Locate the cell with the specified text and output its (x, y) center coordinate. 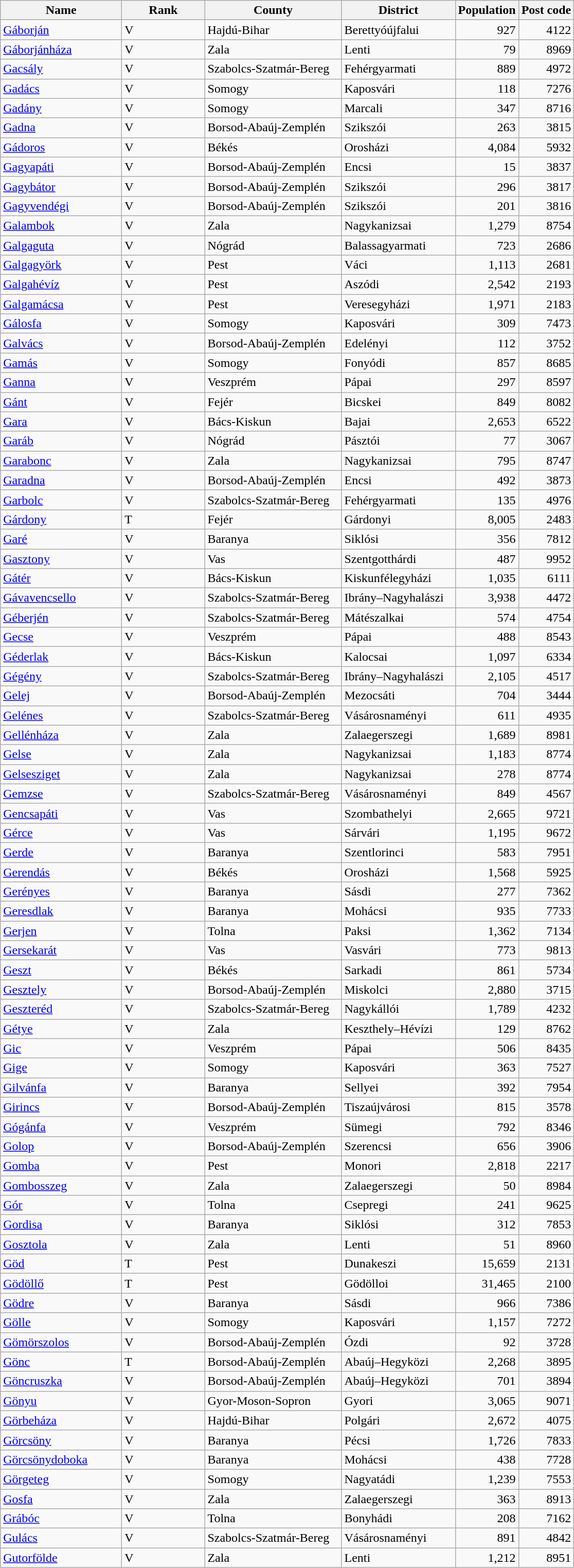
7954 (546, 1087)
Geszteréd (61, 1009)
Polgári (398, 1420)
583 (487, 852)
Aszódi (398, 285)
488 (487, 637)
7951 (546, 852)
Garé (61, 539)
Ózdi (398, 1342)
8082 (546, 402)
2193 (546, 285)
Gelénes (61, 715)
Gárdonyi (398, 519)
Gór (61, 1205)
Galgamácsa (61, 304)
6111 (546, 578)
201 (487, 206)
Gemzse (61, 794)
4232 (546, 1009)
Dunakeszi (398, 1264)
438 (487, 1459)
Population (487, 10)
9071 (546, 1401)
Gellénháza (61, 735)
2183 (546, 304)
Géderlak (61, 657)
1,097 (487, 657)
2681 (546, 265)
1,212 (487, 1558)
Balassagyarmati (398, 245)
Girincs (61, 1107)
4935 (546, 715)
656 (487, 1146)
Gátér (61, 578)
Gesztely (61, 990)
8951 (546, 1558)
7276 (546, 89)
Rank (164, 10)
Gara (61, 421)
Garbolc (61, 500)
2,653 (487, 421)
3728 (546, 1342)
1,157 (487, 1323)
Gagyapáti (61, 167)
2100 (546, 1283)
7812 (546, 539)
792 (487, 1126)
2,665 (487, 813)
112 (487, 343)
4472 (546, 598)
Gáborján (61, 30)
Name (61, 10)
5734 (546, 970)
2483 (546, 519)
Göncruszka (61, 1381)
Géberjén (61, 618)
Gige (61, 1068)
1,195 (487, 833)
3837 (546, 167)
92 (487, 1342)
1,113 (487, 265)
1,035 (487, 578)
7134 (546, 931)
3,938 (487, 598)
8543 (546, 637)
208 (487, 1519)
Fonyódi (398, 363)
8,005 (487, 519)
8685 (546, 363)
Berettyóújfalui (398, 30)
50 (487, 1185)
3815 (546, 128)
8762 (546, 1029)
241 (487, 1205)
31,465 (487, 1283)
7733 (546, 911)
Gönc (61, 1362)
356 (487, 539)
1,279 (487, 225)
Gétye (61, 1029)
3906 (546, 1146)
8346 (546, 1126)
263 (487, 128)
8981 (546, 735)
3444 (546, 696)
7853 (546, 1225)
Gelsesziget (61, 774)
1,183 (487, 754)
773 (487, 950)
Golop (61, 1146)
Szombathelyi (398, 813)
Gecse (61, 637)
Ganna (61, 382)
2131 (546, 1264)
4754 (546, 618)
Gelej (61, 696)
Gelse (61, 754)
4972 (546, 69)
Gosztola (61, 1244)
Szerencsi (398, 1146)
492 (487, 480)
2,105 (487, 676)
Gerde (61, 852)
4517 (546, 676)
9721 (546, 813)
701 (487, 1381)
Tiszaújvárosi (398, 1107)
506 (487, 1048)
Gombosszeg (61, 1185)
Sarkadi (398, 970)
Gérce (61, 833)
Gagybátor (61, 186)
296 (487, 186)
118 (487, 89)
Gyori (398, 1401)
3873 (546, 480)
Gerjen (61, 931)
8913 (546, 1499)
Miskolci (398, 990)
Szentgotthárdi (398, 558)
Gárdony (61, 519)
Gödre (61, 1303)
Gencsapáti (61, 813)
297 (487, 382)
Gávavencsello (61, 598)
935 (487, 911)
Paksi (398, 931)
3,065 (487, 1401)
7272 (546, 1323)
Gulács (61, 1538)
Keszthely–Hévízi (398, 1029)
309 (487, 324)
Gersekarát (61, 950)
Galgaguta (61, 245)
3817 (546, 186)
Csepregi (398, 1205)
Gadány (61, 108)
8435 (546, 1048)
Bicskei (398, 402)
4976 (546, 500)
Bajai (398, 421)
Gálosfa (61, 324)
Galvács (61, 343)
2,268 (487, 1362)
277 (487, 892)
Gic (61, 1048)
Gasztony (61, 558)
Geszt (61, 970)
2,818 (487, 1166)
3816 (546, 206)
Mezocsáti (398, 696)
129 (487, 1029)
Grábóc (61, 1519)
7527 (546, 1068)
Váci (398, 265)
Nagykállói (398, 1009)
Sárvári (398, 833)
7728 (546, 1459)
966 (487, 1303)
Garabonc (61, 461)
2686 (546, 245)
3067 (546, 441)
9672 (546, 833)
51 (487, 1244)
611 (487, 715)
Görcsönydoboka (61, 1459)
5932 (546, 147)
Gadács (61, 89)
Geresdlak (61, 911)
15 (487, 167)
891 (487, 1538)
2,672 (487, 1420)
Kalocsai (398, 657)
312 (487, 1225)
Veresegyházi (398, 304)
347 (487, 108)
County (273, 10)
Gömörszolos (61, 1342)
1,239 (487, 1479)
1,789 (487, 1009)
857 (487, 363)
Gégény (61, 676)
Garáb (61, 441)
Sellyei (398, 1087)
1,726 (487, 1440)
723 (487, 245)
Pécsi (398, 1440)
Galambok (61, 225)
Gógánfa (61, 1126)
Gáborjánháza (61, 49)
Görbeháza (61, 1420)
6334 (546, 657)
7473 (546, 324)
4122 (546, 30)
Bonyhádi (398, 1519)
Szentlorinci (398, 852)
Nagyatádi (398, 1479)
7162 (546, 1519)
8754 (546, 225)
Gödölloi (398, 1283)
Gánt (61, 402)
District (398, 10)
135 (487, 500)
278 (487, 774)
704 (487, 696)
861 (487, 970)
79 (487, 49)
8969 (546, 49)
3715 (546, 990)
4567 (546, 794)
8984 (546, 1185)
392 (487, 1087)
Görcsöny (61, 1440)
815 (487, 1107)
Gölle (61, 1323)
1,971 (487, 304)
1,568 (487, 872)
Gerendás (61, 872)
8960 (546, 1244)
15,659 (487, 1264)
7362 (546, 892)
487 (487, 558)
Mátészalkai (398, 618)
7553 (546, 1479)
Gomba (61, 1166)
7386 (546, 1303)
889 (487, 69)
Kiskunfélegyházi (398, 578)
7833 (546, 1440)
Gordisa (61, 1225)
Garadna (61, 480)
1,689 (487, 735)
Göd (61, 1264)
Gyor-Moson-Sopron (273, 1401)
Sümegi (398, 1126)
6522 (546, 421)
Gádoros (61, 147)
8716 (546, 108)
Monori (398, 1166)
Gödöllő (61, 1283)
Gadna (61, 128)
2,880 (487, 990)
Gönyu (61, 1401)
Gacsály (61, 69)
5925 (546, 872)
Marcali (398, 108)
8747 (546, 461)
Edelényi (398, 343)
8597 (546, 382)
9813 (546, 950)
Galgahévíz (61, 285)
3752 (546, 343)
3894 (546, 1381)
1,362 (487, 931)
4075 (546, 1420)
4842 (546, 1538)
Gerényes (61, 892)
9952 (546, 558)
3895 (546, 1362)
2,542 (487, 285)
2217 (546, 1166)
Gamás (61, 363)
4,084 (487, 147)
Görgeteg (61, 1479)
3578 (546, 1107)
Gosfa (61, 1499)
Post code (546, 10)
9625 (546, 1205)
Gutorfölde (61, 1558)
574 (487, 618)
795 (487, 461)
Gagyvendégi (61, 206)
927 (487, 30)
77 (487, 441)
Vasvári (398, 950)
Gilvánfa (61, 1087)
Galgagyörk (61, 265)
Pásztói (398, 441)
